Detect which cell encompasses the target text, then output its (x, y) center coordinate. 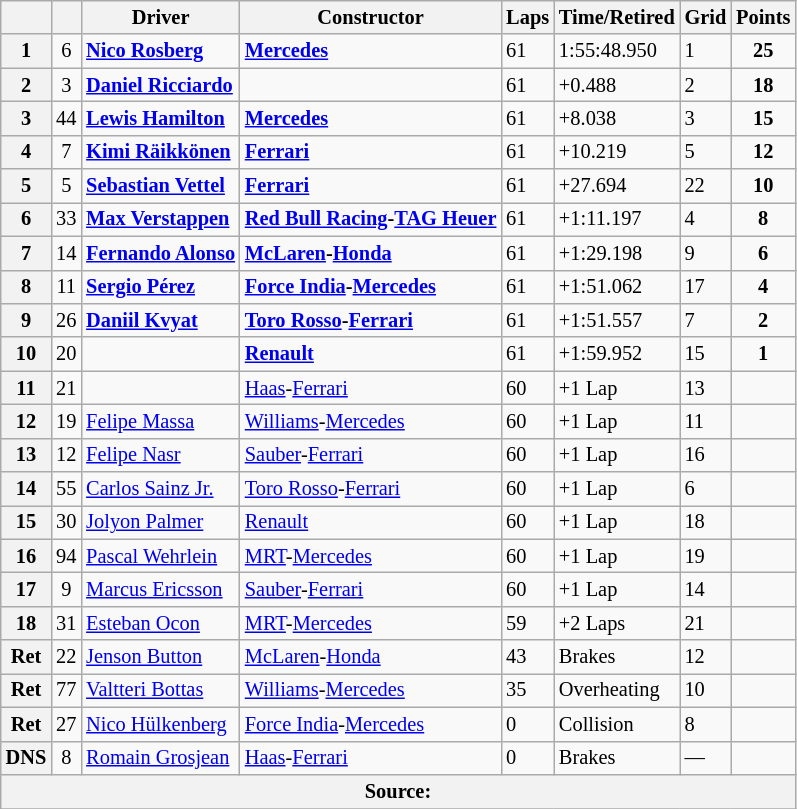
59 (528, 623)
43 (528, 657)
+10.219 (617, 152)
55 (66, 489)
+1:29.198 (617, 253)
Romain Grosjean (160, 758)
+1:51.557 (617, 320)
Source: (398, 791)
Kimi Räikkönen (160, 152)
+8.038 (617, 118)
30 (66, 522)
94 (66, 556)
33 (66, 219)
27 (66, 724)
+0.488 (617, 85)
Sergio Pérez (160, 287)
+2 Laps (617, 623)
Time/Retired (617, 17)
+27.694 (617, 186)
Red Bull Racing-TAG Heuer (370, 219)
Valtteri Bottas (160, 690)
20 (66, 354)
Jenson Button (160, 657)
Daniel Ricciardo (160, 85)
Daniil Kvyat (160, 320)
31 (66, 623)
DNS (26, 758)
Felipe Nasr (160, 455)
Felipe Massa (160, 421)
Jolyon Palmer (160, 522)
Fernando Alonso (160, 253)
Overheating (617, 690)
1:55:48.950 (617, 51)
Collision (617, 724)
Laps (528, 17)
+1:51.062 (617, 287)
25 (763, 51)
Sebastian Vettel (160, 186)
Constructor (370, 17)
35 (528, 690)
Nico Hülkenberg (160, 724)
Driver (160, 17)
44 (66, 118)
Max Verstappen (160, 219)
Carlos Sainz Jr. (160, 489)
Marcus Ericsson (160, 589)
Grid (706, 17)
Nico Rosberg (160, 51)
Lewis Hamilton (160, 118)
— (706, 758)
26 (66, 320)
+1:11.197 (617, 219)
Points (763, 17)
77 (66, 690)
+1:59.952 (617, 354)
Pascal Wehrlein (160, 556)
Esteban Ocon (160, 623)
